Provide the [x, y] coordinate of the cell's center where the given text is located.  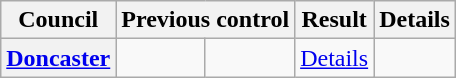
Previous control [206, 20]
Council [58, 20]
Result [334, 20]
Doncaster [58, 58]
